Find where the given text appears and provide that cell's center as [x, y] coordinate. 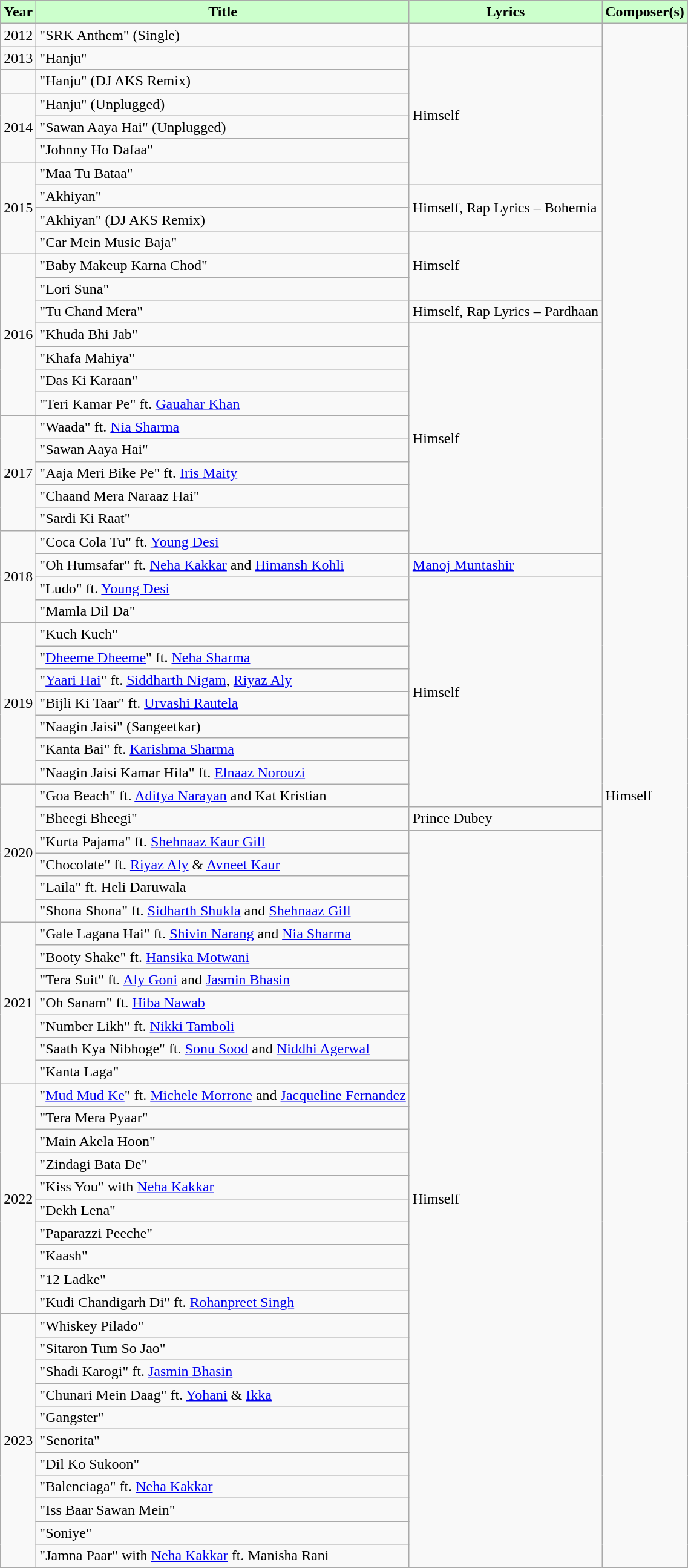
"Kurta Pajama" ft. Shehnaaz Kaur Gill [223, 842]
"Hanju" (Unplugged) [223, 104]
"SRK Anthem" (Single) [223, 35]
2021 [18, 1003]
"Yaari Hai" ft. Siddharth Nigam, Riyaz Aly [223, 680]
"Booty Shake" ft. Hansika Motwani [223, 957]
"Naagin Jaisi" (Sangeetkar) [223, 726]
"Chocolate" ft. Riyaz Aly & Avneet Kaur [223, 865]
"Gangster" [223, 1418]
2012 [18, 35]
"Sitaron Tum So Jao" [223, 1348]
"Lori Suna" [223, 289]
"Chaand Mera Naraaz Hai" [223, 496]
Manoj Muntashir [505, 565]
"Teri Kamar Pe" ft. Gauahar Khan [223, 404]
"Oh Humsafar" ft. Neha Kakkar and Himansh Kohli [223, 565]
2014 [18, 127]
2015 [18, 208]
Himself, Rap Lyrics – Bohemia [505, 208]
"Number Likh" ft. Nikki Tamboli [223, 1026]
"Das Ki Karaan" [223, 381]
"Khafa Mahiya" [223, 358]
"Maa Tu Bataa" [223, 173]
"Sawan Aaya Hai" [223, 450]
Himself, Rap Lyrics – Pardhaan [505, 312]
"Ludo" ft. Young Desi [223, 588]
"Kiss You" with Neha Kakkar [223, 1187]
"Waada" ft. Nia Sharma [223, 427]
"Shona Shona" ft. Sidharth Shukla and Shehnaaz Gill [223, 911]
"Tu Chand Mera" [223, 312]
2016 [18, 334]
2019 [18, 703]
Composer(s) [645, 12]
"Naagin Jaisi Kamar Hila" ft. Elnaaz Norouzi [223, 772]
"Kuch Kuch" [223, 634]
"Hanju" [223, 58]
"Saath Kya Nibhoge" ft. Sonu Sood and Niddhi Agerwal [223, 1049]
"Bheegi Bheegi" [223, 819]
"Dheeme Dheeme" ft. Neha Sharma [223, 657]
"Khuda Bhi Jab" [223, 335]
Title [223, 12]
"Main Akela Hoon" [223, 1141]
"Soniye" [223, 1533]
"Zindagi Bata De" [223, 1164]
2013 [18, 58]
"Iss Baar Sawan Mein" [223, 1510]
"Dekh Lena" [223, 1210]
"Kudi Chandigarh Di" ft. Rohanpreet Singh [223, 1302]
2023 [18, 1441]
2017 [18, 473]
"Sardi Ki Raat" [223, 519]
"Chunari Mein Daag" ft. Yohani & Ikka [223, 1394]
Lyrics [505, 12]
"Mamla Dil Da" [223, 611]
Prince Dubey [505, 819]
"Hanju" (DJ AKS Remix) [223, 81]
"Baby Makeup Karna Chod" [223, 265]
"Gale Lagana Hai" ft. Shivin Narang and Nia Sharma [223, 934]
2020 [18, 853]
"Coca Cola Tu" ft. Young Desi [223, 542]
"Bijli Ki Taar" ft. Urvashi Rautela [223, 703]
"Kanta Bai" ft. Karishma Sharma [223, 749]
"Shadi Karogi" ft. Jasmin Bhasin [223, 1371]
"Dil Ko Sukoon" [223, 1464]
"Tera Mera Pyaar" [223, 1118]
"Akhiyan" [223, 196]
"Johnny Ho Dafaa" [223, 150]
"Mud Mud Ke" ft. Michele Morrone and Jacqueline Fernandez [223, 1095]
"Car Mein Music Baja" [223, 242]
2018 [18, 576]
2022 [18, 1199]
"Whiskey Pilado" [223, 1325]
"Jamna Paar" with Neha Kakkar ft. Manisha Rani [223, 1556]
"Laila" ft. Heli Daruwala [223, 888]
"Paparazzi Peeche" [223, 1233]
"Aaja Meri Bike Pe" ft. Iris Maity [223, 473]
"Kanta Laga" [223, 1072]
"Sawan Aaya Hai" (Unplugged) [223, 127]
"Balenciaga" ft. Neha Kakkar [223, 1487]
"Oh Sanam" ft. Hiba Nawab [223, 1003]
"Akhiyan" (DJ AKS Remix) [223, 219]
"Goa Beach" ft. Aditya Narayan and Kat Kristian [223, 796]
"Kaash" [223, 1256]
Year [18, 12]
"Senorita" [223, 1441]
"12 Ladke" [223, 1279]
"Tera Suit" ft. Aly Goni and Jasmin Bhasin [223, 980]
